Pinpoint the cell where the given text exists, returning its (X, Y) midpoint coordinate. 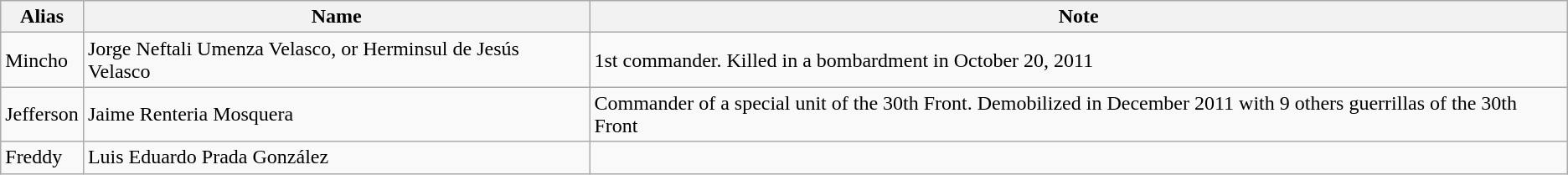
Freddy (42, 157)
Jorge Neftali Umenza Velasco, or Herminsul de Jesús Velasco (337, 60)
Note (1079, 17)
Mincho (42, 60)
1st commander. Killed in a bombardment in October 20, 2011 (1079, 60)
Alias (42, 17)
Commander of a special unit of the 30th Front. Demobilized in December 2011 with 9 others guerrillas of the 30th Front (1079, 114)
Name (337, 17)
Luis Eduardo Prada González (337, 157)
Jaime Renteria Mosquera (337, 114)
Jefferson (42, 114)
